Find where the given text appears and provide that cell's center as (X, Y) coordinate. 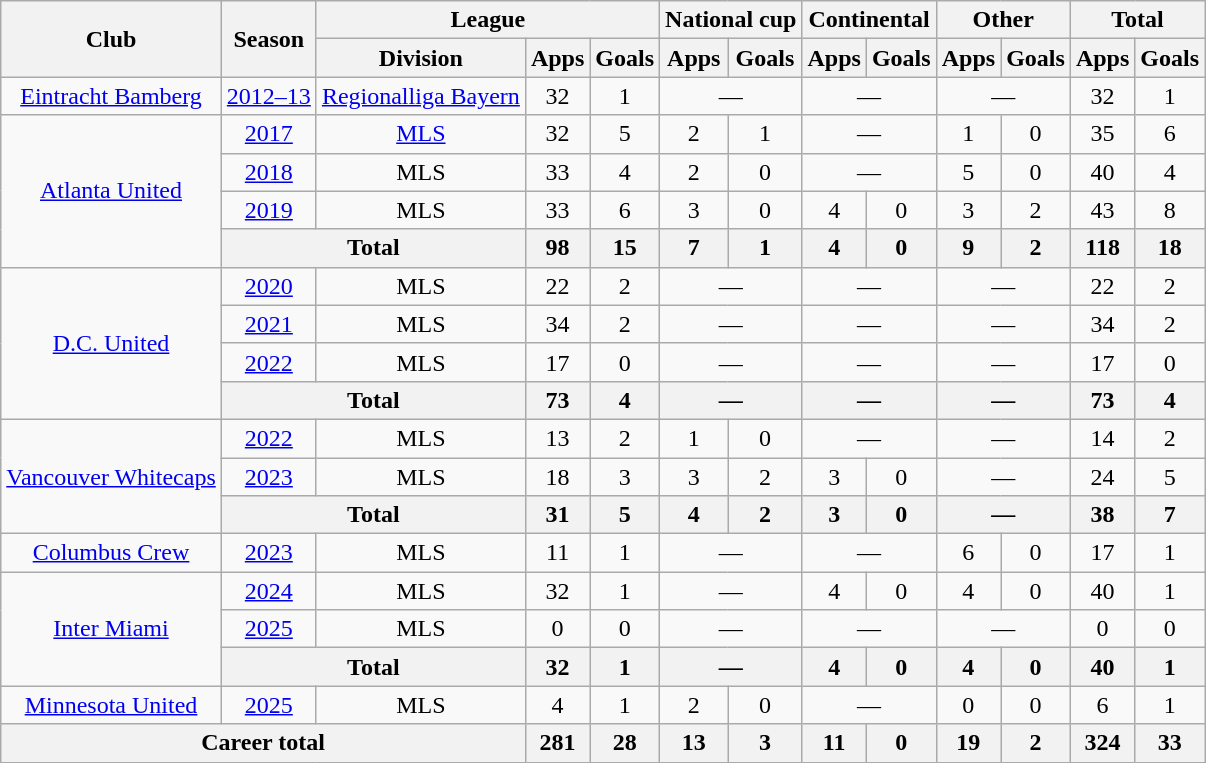
8 (1170, 210)
Regionalliga Bayern (420, 96)
19 (968, 743)
118 (1102, 248)
Columbus Crew (112, 553)
National cup (731, 20)
31 (557, 515)
Vancouver Whitecaps (112, 476)
38 (1102, 515)
2024 (268, 591)
15 (625, 248)
43 (1102, 210)
Inter Miami (112, 629)
2019 (268, 210)
Other (1003, 20)
9 (968, 248)
Minnesota United (112, 705)
2012–13 (268, 96)
Continental (869, 20)
2021 (268, 324)
2018 (268, 172)
281 (557, 743)
2020 (268, 286)
D.C. United (112, 343)
324 (1102, 743)
Club (112, 39)
Atlanta United (112, 191)
14 (1102, 438)
28 (625, 743)
League (488, 20)
Career total (264, 743)
24 (1102, 477)
35 (1102, 134)
Division (420, 58)
2017 (268, 134)
Season (268, 39)
Eintracht Bamberg (112, 96)
98 (557, 248)
